Return [X, Y] of the center of cell containing provided text 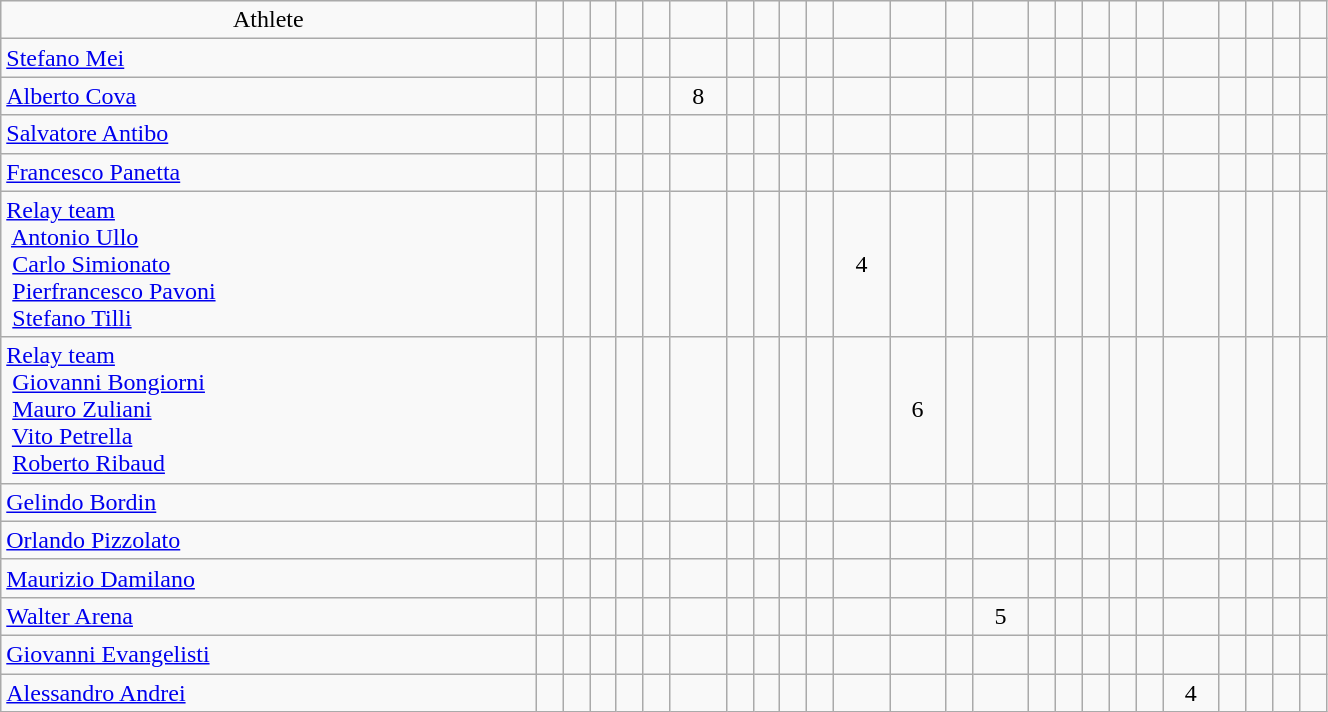
Stefano Mei [268, 58]
Walter Arena [268, 616]
Alberto Cova [268, 96]
Gelindo Bordin [268, 502]
8 [698, 96]
Orlando Pizzolato [268, 540]
6 [918, 410]
Alessandro Andrei [268, 693]
Relay team Antonio Ullo Carlo Simionato Pierfrancesco Pavoni Stefano Tilli [268, 264]
Francesco Panetta [268, 172]
Giovanni Evangelisti [268, 654]
Athlete [268, 20]
5 [1000, 616]
Salvatore Antibo [268, 134]
Maurizio Damilano [268, 578]
Relay team Giovanni Bongiorni Mauro Zuliani Vito Petrella Roberto Ribaud [268, 410]
